Pinpoint the cell where the given text exists, returning its (X, Y) midpoint coordinate. 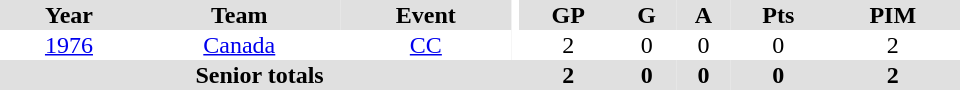
Team (240, 15)
CC (426, 45)
Canada (240, 45)
Year (69, 15)
Event (426, 15)
PIM (893, 15)
G (646, 15)
GP (568, 15)
Senior totals (260, 75)
Pts (778, 15)
1976 (69, 45)
A (704, 15)
